Return [X, Y] of the center of cell containing provided text 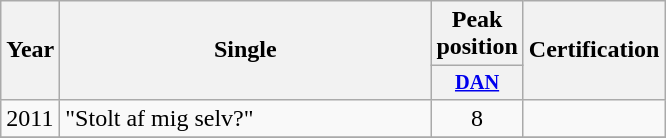
"Stolt af mig selv?" [246, 118]
Certification [594, 50]
Single [246, 50]
Peak position [477, 34]
Year [30, 50]
2011 [30, 118]
8 [477, 118]
DAN [477, 83]
